Locate the cell with the specified text and output its (X, Y) center coordinate. 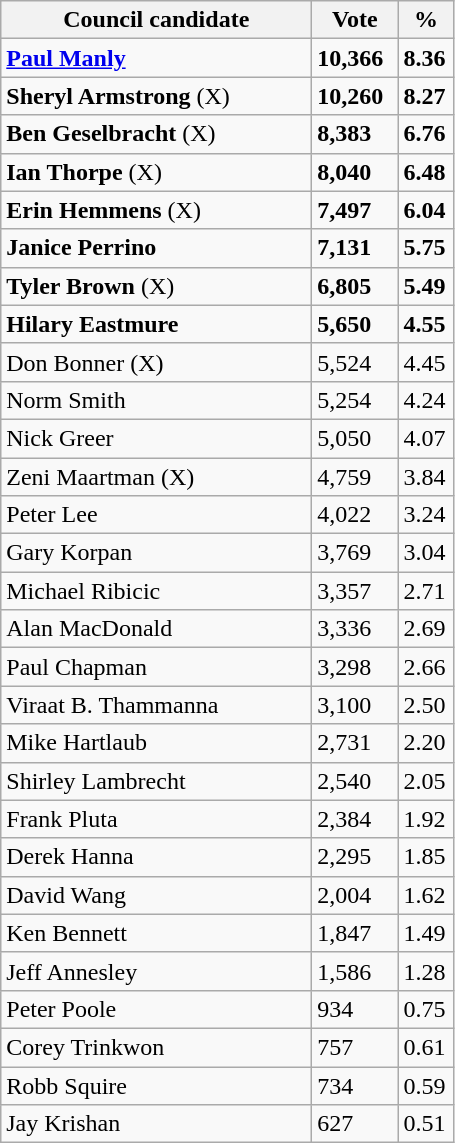
3,357 (355, 591)
3,298 (355, 667)
David Wang (156, 895)
4.07 (426, 438)
4.55 (426, 324)
627 (355, 1124)
Vote (355, 20)
5,650 (355, 324)
Michael Ribicic (156, 591)
4.45 (426, 362)
Viraat B. Thammanna (156, 705)
757 (355, 1047)
3.24 (426, 515)
Sheryl Armstrong (X) (156, 96)
2.66 (426, 667)
Ben Geselbracht (X) (156, 134)
2,731 (355, 743)
4.24 (426, 400)
Paul Manly (156, 58)
Corey Trinkwon (156, 1047)
2.71 (426, 591)
6.48 (426, 172)
1.85 (426, 857)
0.51 (426, 1124)
934 (355, 1009)
Peter Poole (156, 1009)
5,254 (355, 400)
Robb Squire (156, 1085)
Janice Perrino (156, 248)
8,040 (355, 172)
2.05 (426, 781)
6.76 (426, 134)
7,131 (355, 248)
Tyler Brown (X) (156, 286)
4,759 (355, 477)
734 (355, 1085)
2,004 (355, 895)
Zeni Maartman (X) (156, 477)
1.92 (426, 819)
Norm Smith (156, 400)
10,260 (355, 96)
8.36 (426, 58)
Paul Chapman (156, 667)
Ken Bennett (156, 933)
0.75 (426, 1009)
% (426, 20)
1,847 (355, 933)
6,805 (355, 286)
1.62 (426, 895)
Shirley Lambrecht (156, 781)
5.75 (426, 248)
7,497 (355, 210)
Gary Korpan (156, 553)
6.04 (426, 210)
Peter Lee (156, 515)
2.69 (426, 629)
Council candidate (156, 20)
2.50 (426, 705)
Don Bonner (X) (156, 362)
8.27 (426, 96)
0.59 (426, 1085)
3.04 (426, 553)
4,022 (355, 515)
3,769 (355, 553)
Mike Hartlaub (156, 743)
3,336 (355, 629)
0.61 (426, 1047)
Ian Thorpe (X) (156, 172)
3.84 (426, 477)
Jeff Annesley (156, 971)
2,540 (355, 781)
8,383 (355, 134)
5.49 (426, 286)
3,100 (355, 705)
10,366 (355, 58)
Frank Pluta (156, 819)
5,050 (355, 438)
Derek Hanna (156, 857)
Jay Krishan (156, 1124)
1.49 (426, 933)
Hilary Eastmure (156, 324)
2,384 (355, 819)
Alan MacDonald (156, 629)
5,524 (355, 362)
2,295 (355, 857)
Nick Greer (156, 438)
1.28 (426, 971)
1,586 (355, 971)
Erin Hemmens (X) (156, 210)
2.20 (426, 743)
